Find where the given text appears and provide that cell's center as (X, Y) coordinate. 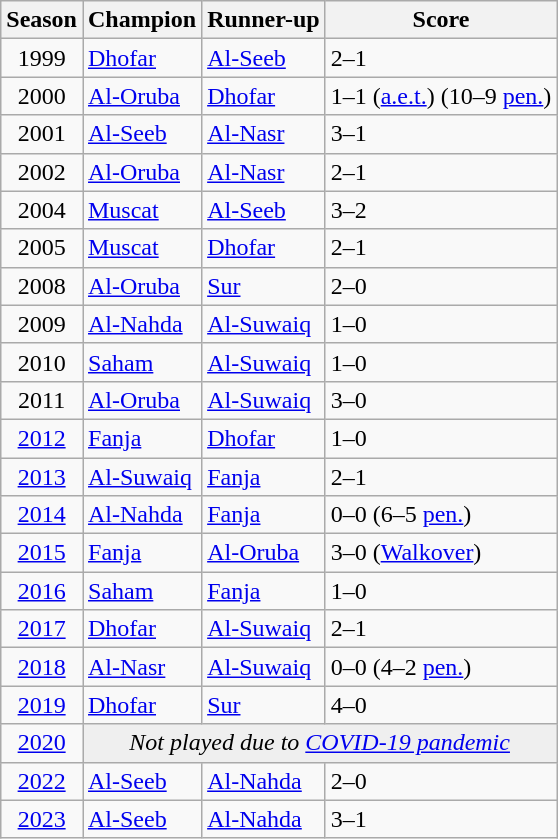
2004 (42, 210)
3–0 (Walkover) (441, 553)
Score (441, 20)
Season (42, 20)
0–0 (6–5 pen.) (441, 515)
1–1 (a.e.t.) (10–9 pen.) (441, 96)
2019 (42, 705)
0–0 (4–2 pen.) (441, 667)
2014 (42, 515)
2009 (42, 324)
1999 (42, 58)
4–0 (441, 705)
2000 (42, 96)
Champion (142, 20)
2016 (42, 591)
3–2 (441, 210)
2023 (42, 819)
3–0 (441, 400)
2020 (42, 743)
2018 (42, 667)
Runner-up (264, 20)
2010 (42, 362)
2011 (42, 400)
2001 (42, 134)
2022 (42, 781)
2008 (42, 286)
2005 (42, 248)
2002 (42, 172)
2017 (42, 629)
2015 (42, 553)
Not played due to COVID-19 pandemic (319, 743)
2013 (42, 477)
2012 (42, 438)
